Locate the cell with the specified text and output its (x, y) center coordinate. 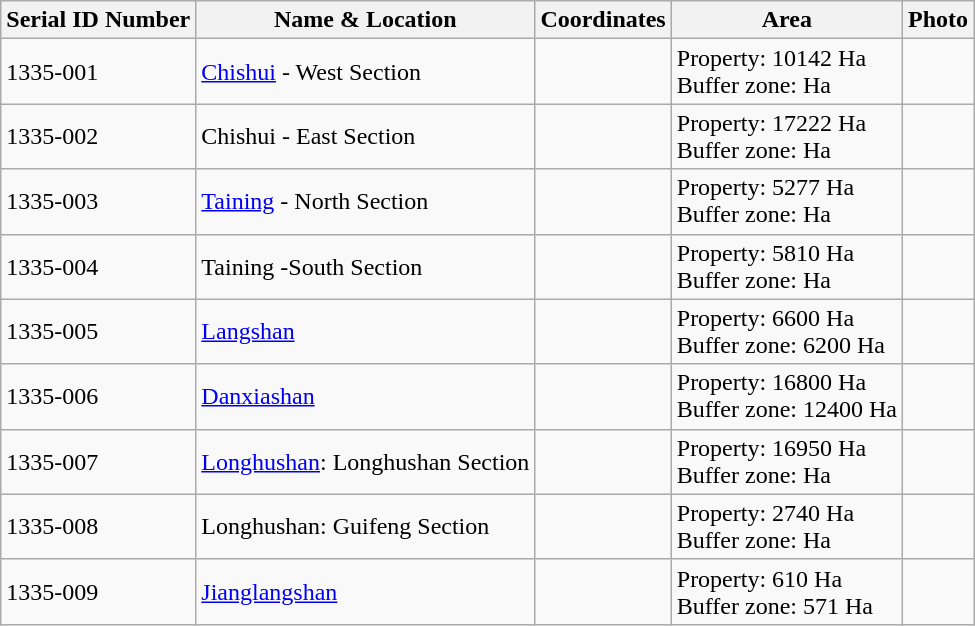
Property: 17222 HaBuffer zone: Ha (786, 136)
Property: 6600 HaBuffer zone: 6200 Ha (786, 332)
Longhushan: Longhushan Section (366, 462)
1335-007 (98, 462)
Property: 16800 HaBuffer zone: 12400 Ha (786, 396)
Property: 5810 HaBuffer zone: Ha (786, 266)
Coordinates (603, 20)
Taining - North Section (366, 202)
1335-004 (98, 266)
Property: 16950 HaBuffer zone: Ha (786, 462)
1335-008 (98, 526)
Danxiashan (366, 396)
Property: 10142 HaBuffer zone: Ha (786, 72)
Langshan (366, 332)
1335-002 (98, 136)
Chishui - East Section (366, 136)
Name & Location (366, 20)
Jianglangshan (366, 592)
1335-001 (98, 72)
1335-009 (98, 592)
Area (786, 20)
Longhushan: Guifeng Section (366, 526)
Chishui - West Section (366, 72)
Photo (938, 20)
Serial ID Number (98, 20)
1335-003 (98, 202)
Property: 610 HaBuffer zone: 571 Ha (786, 592)
Taining -South Section (366, 266)
Property: 5277 HaBuffer zone: Ha (786, 202)
1335-006 (98, 396)
1335-005 (98, 332)
Property: 2740 HaBuffer zone: Ha (786, 526)
